Return the [x, y] coordinate for the center point of the cell that contains the specified text.  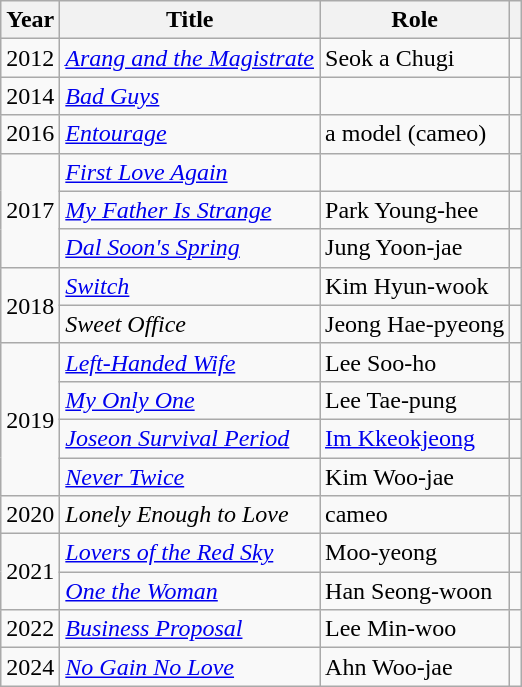
2021 [30, 572]
Ahn Woo-jae [415, 667]
Moo-yeong [415, 553]
Im Kkeokjeong [415, 438]
My Father Is Strange [190, 210]
Lonely Enough to Love [190, 515]
Han Seong-woon [415, 591]
Park Young-hee [415, 210]
2014 [30, 96]
2012 [30, 58]
2019 [30, 419]
2017 [30, 210]
Year [30, 20]
No Gain No Love [190, 667]
2020 [30, 515]
Kim Woo-jae [415, 477]
Lee Tae-pung [415, 400]
a model (cameo) [415, 134]
2018 [30, 305]
Lee Soo-ho [415, 362]
Left-Handed Wife [190, 362]
Role [415, 20]
Lee Min-woo [415, 629]
My Only One [190, 400]
Business Proposal [190, 629]
One the Woman [190, 591]
Sweet Office [190, 324]
Switch [190, 286]
Jung Yoon-jae [415, 248]
cameo [415, 515]
Joseon Survival Period [190, 438]
Arang and the Magistrate [190, 58]
2024 [30, 667]
2022 [30, 629]
Never Twice [190, 477]
2016 [30, 134]
Seok a Chugi [415, 58]
Lovers of the Red Sky [190, 553]
Bad Guys [190, 96]
Title [190, 20]
Kim Hyun-wook [415, 286]
First Love Again [190, 172]
Dal Soon's Spring [190, 248]
Jeong Hae-pyeong [415, 324]
Entourage [190, 134]
